Find where the given text appears and provide that cell's center as [X, Y] coordinate. 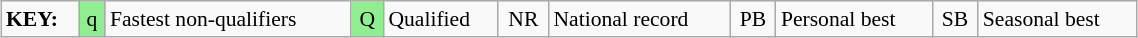
Q [367, 19]
Qualified [440, 19]
KEY: [40, 19]
Fastest non-qualifiers [228, 19]
Personal best [854, 19]
SB [955, 19]
National record [639, 19]
NR [523, 19]
Seasonal best [1058, 19]
q [92, 19]
PB [753, 19]
